Identify which cell holds the provided text, then report its (x, y) central coordinate. 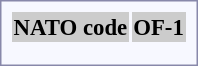
NATO code (70, 27)
OF-1 (159, 27)
